For the text-containing cell, return its midpoint in (X, Y) coordinate format. 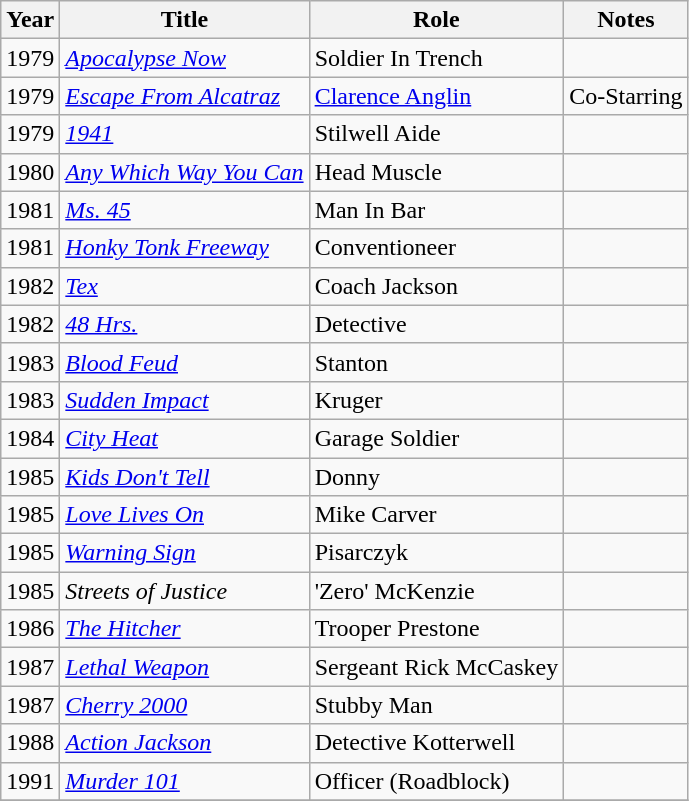
Co-Starring (626, 96)
Lethal Weapon (184, 667)
Man In Bar (436, 210)
Ms. 45 (184, 210)
Mike Carver (436, 515)
Cherry 2000 (184, 705)
The Hitcher (184, 629)
City Heat (184, 438)
Warning Sign (184, 553)
Conventioneer (436, 248)
Kruger (436, 400)
Sudden Impact (184, 400)
Kids Don't Tell (184, 477)
1986 (30, 629)
Donny (436, 477)
Clarence Anglin (436, 96)
Tex (184, 286)
Murder 101 (184, 781)
Year (30, 20)
1988 (30, 743)
Action Jackson (184, 743)
48 Hrs. (184, 324)
Escape From Alcatraz (184, 96)
Stilwell Aide (436, 134)
Coach Jackson (436, 286)
'Zero' McKenzie (436, 591)
Title (184, 20)
Streets of Justice (184, 591)
Apocalypse Now (184, 58)
Head Muscle (436, 172)
1941 (184, 134)
1991 (30, 781)
Detective Kotterwell (436, 743)
Garage Soldier (436, 438)
Stubby Man (436, 705)
Officer (Roadblock) (436, 781)
Honky Tonk Freeway (184, 248)
Stanton (436, 362)
Pisarczyk (436, 553)
Love Lives On (184, 515)
1980 (30, 172)
Sergeant Rick McCaskey (436, 667)
1984 (30, 438)
Detective (436, 324)
Trooper Prestone (436, 629)
Soldier In Trench (436, 58)
Blood Feud (184, 362)
Any Which Way You Can (184, 172)
Role (436, 20)
Notes (626, 20)
